For the text-containing cell, return its midpoint in (X, Y) coordinate format. 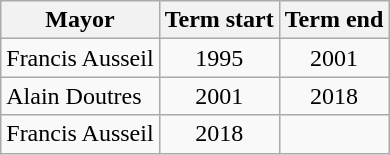
Alain Doutres (80, 96)
Mayor (80, 20)
1995 (219, 58)
Term start (219, 20)
Term end (334, 20)
